Extract the [x, y] coordinate from the center of the cell holding the provided text.  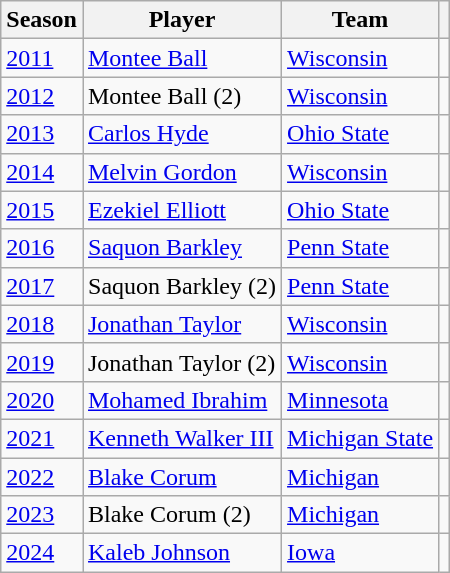
2015 [42, 210]
2018 [42, 324]
2020 [42, 400]
Carlos Hyde [182, 134]
2017 [42, 286]
Jonathan Taylor (2) [182, 362]
2014 [42, 172]
2023 [42, 515]
Montee Ball [182, 58]
2013 [42, 134]
2019 [42, 362]
Montee Ball (2) [182, 96]
Kenneth Walker III [182, 438]
Iowa [360, 553]
Jonathan Taylor [182, 324]
Melvin Gordon [182, 172]
Blake Corum [182, 477]
2012 [42, 96]
Michigan State [360, 438]
Saquon Barkley (2) [182, 286]
2021 [42, 438]
Player [182, 20]
Mohamed Ibrahim [182, 400]
2016 [42, 248]
Blake Corum (2) [182, 515]
2022 [42, 477]
Kaleb Johnson [182, 553]
Ezekiel Elliott [182, 210]
Team [360, 20]
2011 [42, 58]
2024 [42, 553]
Minnesota [360, 400]
Saquon Barkley [182, 248]
Season [42, 20]
